Determine the [x, y] coordinate at the center of the cell enclosing the given text.  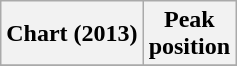
Peakposition [189, 34]
Chart (2013) [72, 34]
